Provide the [x, y] coordinate of the cell's center where the given text is located.  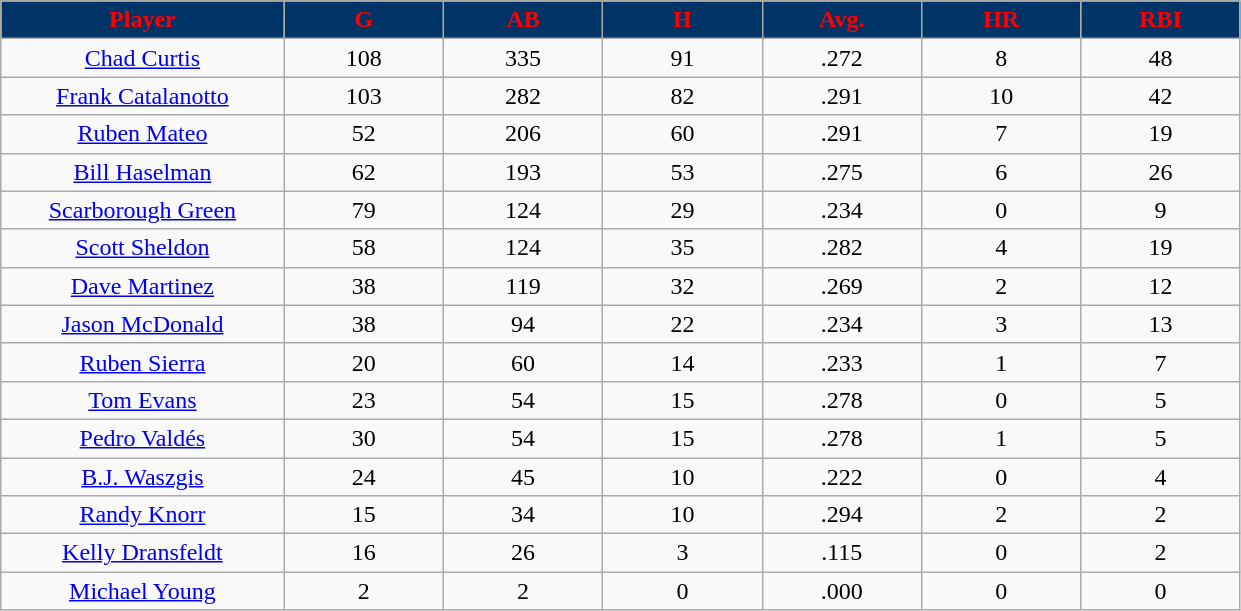
52 [364, 134]
Scarborough Green [142, 210]
.294 [842, 515]
24 [364, 477]
34 [522, 515]
9 [1160, 210]
103 [364, 96]
6 [1000, 172]
30 [364, 438]
Scott Sheldon [142, 248]
58 [364, 248]
Avg. [842, 20]
193 [522, 172]
Dave Martinez [142, 286]
.269 [842, 286]
119 [522, 286]
12 [1160, 286]
G [364, 20]
.222 [842, 477]
32 [682, 286]
Pedro Valdés [142, 438]
79 [364, 210]
Chad Curtis [142, 58]
B.J. Waszgis [142, 477]
Ruben Mateo [142, 134]
42 [1160, 96]
Jason McDonald [142, 324]
108 [364, 58]
20 [364, 362]
22 [682, 324]
48 [1160, 58]
206 [522, 134]
Kelly Dransfeldt [142, 553]
Tom Evans [142, 400]
16 [364, 553]
.275 [842, 172]
8 [1000, 58]
82 [682, 96]
29 [682, 210]
Ruben Sierra [142, 362]
.000 [842, 591]
.272 [842, 58]
14 [682, 362]
Frank Catalanotto [142, 96]
.282 [842, 248]
335 [522, 58]
91 [682, 58]
23 [364, 400]
35 [682, 248]
H [682, 20]
Michael Young [142, 591]
53 [682, 172]
.233 [842, 362]
62 [364, 172]
282 [522, 96]
13 [1160, 324]
Randy Knorr [142, 515]
AB [522, 20]
94 [522, 324]
Player [142, 20]
45 [522, 477]
RBI [1160, 20]
HR [1000, 20]
.115 [842, 553]
Bill Haselman [142, 172]
